Search for the cell housing the specified text and yield its [x, y] center coordinate. 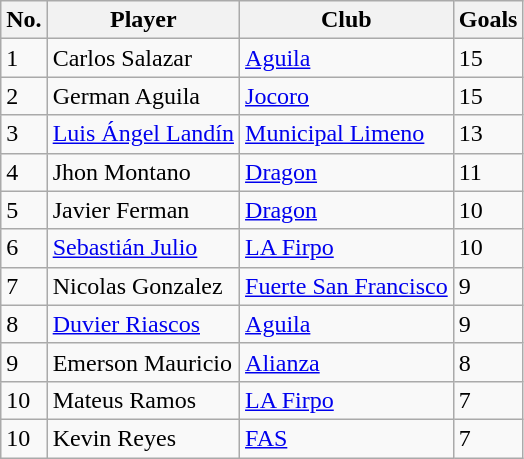
6 [24, 248]
Municipal Limeno [347, 134]
Fuerte San Francisco [347, 286]
No. [24, 20]
Alianza [347, 362]
5 [24, 210]
2 [24, 96]
11 [488, 172]
Kevin Reyes [143, 438]
Luis Ángel Landín [143, 134]
Carlos Salazar [143, 58]
Jhon Montano [143, 172]
FAS [347, 438]
Nicolas Gonzalez [143, 286]
Emerson Mauricio [143, 362]
Jocoro [347, 96]
Player [143, 20]
13 [488, 134]
Javier Ferman [143, 210]
Sebastián Julio [143, 248]
3 [24, 134]
4 [24, 172]
Goals [488, 20]
German Aguila [143, 96]
Mateus Ramos [143, 400]
Club [347, 20]
Duvier Riascos [143, 324]
1 [24, 58]
